Search for the cell housing the specified text and yield its (X, Y) center coordinate. 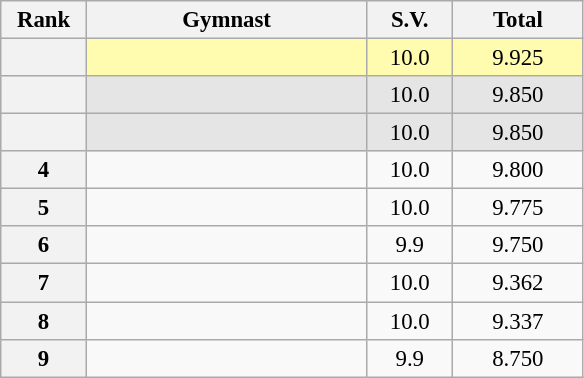
9.800 (518, 170)
9.362 (518, 283)
Total (518, 20)
5 (44, 208)
9.750 (518, 245)
7 (44, 283)
S.V. (410, 20)
Rank (44, 20)
6 (44, 245)
Gymnast (226, 20)
9.925 (518, 58)
8.750 (518, 358)
8 (44, 321)
9 (44, 358)
9.337 (518, 321)
9.775 (518, 208)
4 (44, 170)
